Capture the cell that displays the provided text and extract its [x, y] central coordinate. 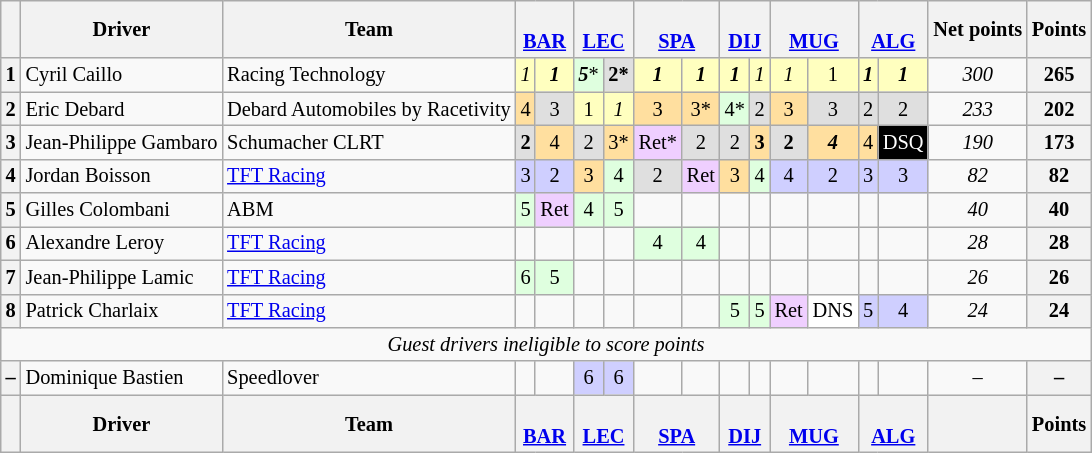
DSQ [903, 142]
Debard Automobiles by Racetivity [368, 109]
Patrick Charlaix [122, 311]
2* [619, 75]
190 [978, 142]
Guest drivers ineligible to score points [546, 344]
Dominique Bastien [122, 378]
233 [978, 109]
Eric Debard [122, 109]
265 [1059, 75]
ABM [368, 210]
Net points [978, 29]
Jean-Philippe Gambaro [122, 142]
Alexandre Leroy [122, 243]
Cyril Caillo [122, 75]
DNS [833, 311]
Jordan Boisson [122, 176]
Gilles Colombani [122, 210]
Speedlover [368, 378]
8 [11, 311]
5* [588, 75]
Racing Technology [368, 75]
300 [978, 75]
Ret* [658, 142]
202 [1059, 109]
Jean-Philippe Lamic [122, 277]
4* [735, 109]
Schumacher CLRT [368, 142]
173 [1059, 142]
7 [11, 277]
